Identify which cell holds the provided text, then report its [X, Y] central coordinate. 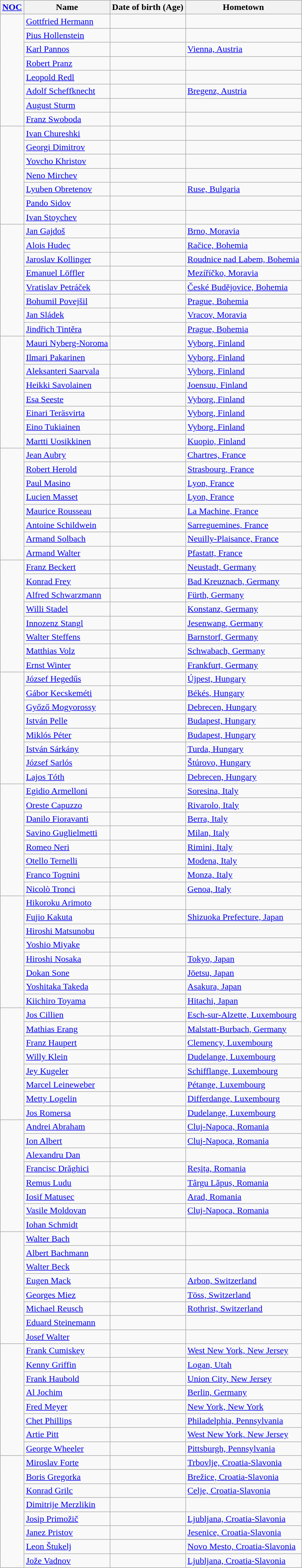
Neustadt, Germany [244, 567]
Tokyo, Japan [244, 959]
Gábor Kecskeméti [67, 693]
Willi Stadel [67, 609]
Mathias Erang [67, 1029]
Oreste Capuzzo [67, 805]
Sarreguemines, France [244, 525]
Willy Klein [67, 1057]
Nicolò Tronci [67, 889]
Jindřich Tintěra [67, 329]
Martti Uosikkinen [67, 441]
Hitachi, Japan [244, 1001]
Rivarolo, Italy [244, 805]
Dokan Sone [67, 973]
Celje, Croatia-Slavonia [244, 1490]
Shizuoka Prefecture, Japan [244, 917]
Bohumil Povejšil [67, 301]
Robert Herold [67, 469]
Štúrovo, Hungary [244, 763]
Jean Aubry [67, 455]
Josef Walter [67, 1337]
Modena, Italy [244, 861]
Novo Mesto, Croatia-Slavonia [244, 1547]
Brno, Moravia [244, 231]
Chet Phillips [67, 1421]
Date of birth (Age) [148, 7]
České Budějovice, Bohemia [244, 287]
Andrei Abraham [67, 1127]
Jan Gajdoš [67, 231]
Name [67, 7]
Milan, Italy [244, 833]
Chartres, France [244, 455]
Franz Beckert [67, 567]
Pfastatt, France [244, 553]
Račice, Bohemia [244, 245]
Jey Kugeler [67, 1071]
Berlin, Germany [244, 1393]
Joensuu, Finland [244, 385]
Heikki Savolainen [67, 385]
Francisc Drăghici [67, 1169]
Adolf Scheffknecht [67, 91]
Yoshio Miyake [67, 945]
Lajos Tóth [67, 777]
Berra, Italy [244, 819]
Robert Pranz [67, 63]
Walter Bach [67, 1239]
Remus Ludu [67, 1183]
Innozenz Stangl [67, 623]
Trbovlje, Croatia-Slavonia [244, 1462]
Einari Teräsvirta [67, 413]
Savino Guglielmetti [67, 833]
Leopold Redl [67, 77]
Neuilly-Plaisance, France [244, 539]
Franz Swoboda [67, 119]
Esch-sur-Alzette, Luxembourg [244, 1015]
Arbon, Switzerland [244, 1281]
George Wheeler [67, 1449]
Iohan Schmidt [67, 1225]
Pius Hollenstein [67, 35]
Josip Primožič [67, 1519]
Schwabach, Germany [244, 651]
Ruse, Bulgaria [244, 189]
Armand Solbach [67, 539]
Jesenwang, Germany [244, 623]
Logan, Utah [244, 1365]
Leon Štukelj [67, 1547]
Strasbourg, France [244, 469]
Eugen Mack [67, 1281]
Kuopio, Finland [244, 441]
Union City, New Jersey [244, 1379]
Frankfurt, Germany [244, 665]
Újpest, Hungary [244, 679]
Jōetsu, Japan [244, 973]
Békés, Hungary [244, 693]
Rimini, Italy [244, 847]
Egidio Armelloni [67, 791]
Romeo Neri [67, 847]
Eino Tukiainen [67, 427]
Vienna, Austria [244, 49]
Bregenz, Austria [244, 91]
Emanuel Löffler [67, 273]
Vasile Moldovan [67, 1211]
Miklós Péter [67, 735]
Vracov, Moravia [244, 315]
Danilo Fioravanti [67, 819]
Philadelphia, Pennsylvania [244, 1421]
Jože Vadnov [67, 1561]
Artie Pitt [67, 1435]
Dimitrije Merzlikin [67, 1504]
Yoshitaka Takeda [67, 987]
Roudnice nad Labem, Bohemia [244, 259]
Eduard Steinemann [67, 1323]
La Machine, France [244, 511]
Alexandru Dan [67, 1155]
Alfred Schwarzmann [67, 595]
Ion Albert [67, 1141]
Schifflange, Luxembourg [244, 1071]
Walter Steffens [67, 637]
Armand Walter [67, 553]
Târgu Lăpuș, Romania [244, 1183]
Töss, Switzerland [244, 1294]
Karl Pannos [67, 49]
Jan Sládek [67, 315]
Asakura, Japan [244, 987]
Kiichiro Toyama [67, 1001]
Hiroshi Nosaka [67, 959]
Lyuben Obretenov [67, 189]
Fujio Kakuta [67, 917]
Ilmari Pakarinen [67, 357]
Bad Kreuznach, Germany [244, 581]
Hikoroku Arimoto [67, 903]
Otello Ternelli [67, 861]
Mauri Nyberg-Noroma [67, 343]
Differdange, Luxembourg [244, 1099]
Clemency, Luxembourg [244, 1043]
Gottfried Hermann [67, 21]
Jos Romersa [67, 1113]
Matthias Volz [67, 651]
Arad, Romania [244, 1197]
Lucien Masset [67, 497]
Kenny Griffin [67, 1365]
Barnstorf, Germany [244, 637]
Metty Logelin [67, 1099]
Paul Masino [67, 483]
Hiroshi Matsunobu [67, 931]
Pittsburgh, Pennsylvania [244, 1449]
Boris Gregorka [67, 1476]
Marcel Leineweber [67, 1085]
Georges Miez [67, 1294]
Fred Meyer [67, 1407]
Michael Reusch [67, 1309]
Genoa, Italy [244, 889]
Jesenice, Croatia-Slavonia [244, 1533]
Turda, Hungary [244, 749]
Monza, Italy [244, 875]
Jos Cillien [67, 1015]
Neno Mirchev [67, 175]
Brežice, Croatia-Slavonia [244, 1476]
Iosif Matusec [67, 1197]
Franz Haupert [67, 1043]
Frank Cumiskey [67, 1351]
Walter Beck [67, 1267]
Alois Hudec [67, 245]
Konstanz, Germany [244, 609]
Frank Haubold [67, 1379]
Jaroslav Kollinger [67, 259]
Reșița, Romania [244, 1169]
Al Jochim [67, 1393]
Vratislav Petráček [67, 287]
Antoine Schildwein [67, 525]
Ernst Winter [67, 665]
Aleksanteri Saarvala [67, 371]
József Sarlós [67, 763]
Győző Mogyorossy [67, 707]
Soresina, Italy [244, 791]
Yovcho Khristov [67, 161]
Pando Sidov [67, 203]
József Hegedűs [67, 679]
Fürth, Germany [244, 595]
New York, New York [244, 1407]
Pétange, Luxembourg [244, 1085]
Mezíříčko, Moravia [244, 273]
Konrad Grilc [67, 1490]
Ivan Stoychev [67, 217]
Hometown [244, 7]
Albert Bachmann [67, 1253]
Maurice Rousseau [67, 511]
NOC [12, 7]
August Sturm [67, 105]
Esa Seeste [67, 399]
Georgi Dimitrov [67, 147]
Konrad Frey [67, 581]
Ivan Chureshki [67, 133]
Janez Pristov [67, 1533]
Malstatt-Burbach, Germany [244, 1029]
Miroslav Forte [67, 1462]
István Pelle [67, 721]
István Sárkány [67, 749]
Rothrist, Switzerland [244, 1309]
Franco Tognini [67, 875]
